Search for the cell housing the specified text and yield its [x, y] center coordinate. 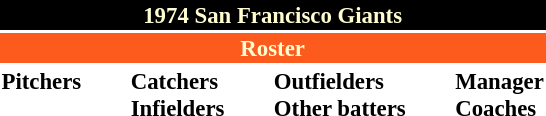
1974 San Francisco Giants [272, 15]
Roster [272, 48]
